Find where the given text appears and provide that cell's center as [X, Y] coordinate. 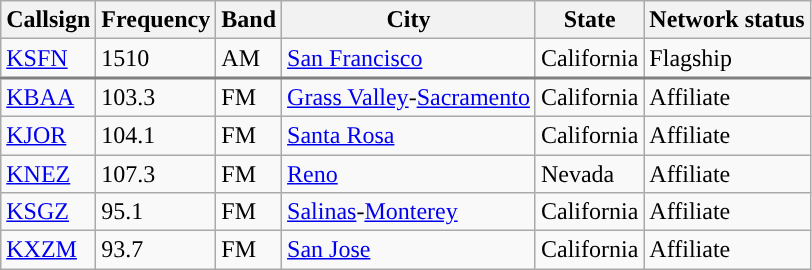
Flagship [727, 58]
Reno [409, 173]
103.3 [156, 98]
KJOR [48, 135]
Nevada [589, 173]
Callsign [48, 20]
Frequency [156, 20]
Grass Valley-Sacramento [409, 98]
Band [249, 20]
KSFN [48, 58]
KSGZ [48, 212]
Santa Rosa [409, 135]
KBAA [48, 98]
San Francisco [409, 58]
KXZM [48, 250]
104.1 [156, 135]
Network status [727, 20]
KNEZ [48, 173]
107.3 [156, 173]
1510 [156, 58]
San Jose [409, 250]
State [589, 20]
Salinas-Monterey [409, 212]
AM [249, 58]
93.7 [156, 250]
95.1 [156, 212]
City [409, 20]
